Capture the cell that displays the provided text and extract its [X, Y] central coordinate. 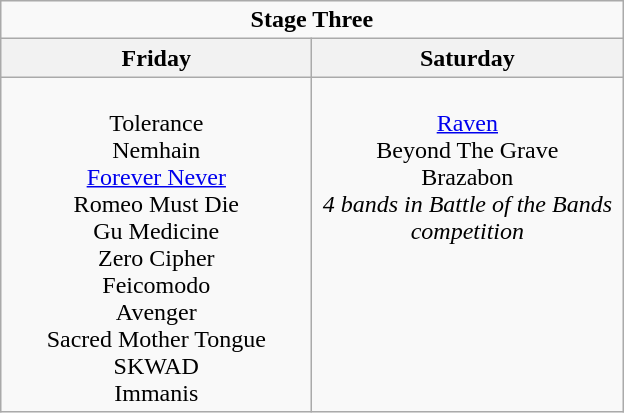
Saturday [468, 58]
Tolerance Nemhain Forever Never Romeo Must Die Gu Medicine Zero Cipher Feicomodo Avenger Sacred Mother Tongue SKWAD Immanis [156, 244]
Friday [156, 58]
Stage Three [312, 20]
Raven Beyond The Grave Brazabon 4 bands in Battle of the Bands competition [468, 244]
